Detect which cell encompasses the target text, then output its (X, Y) center coordinate. 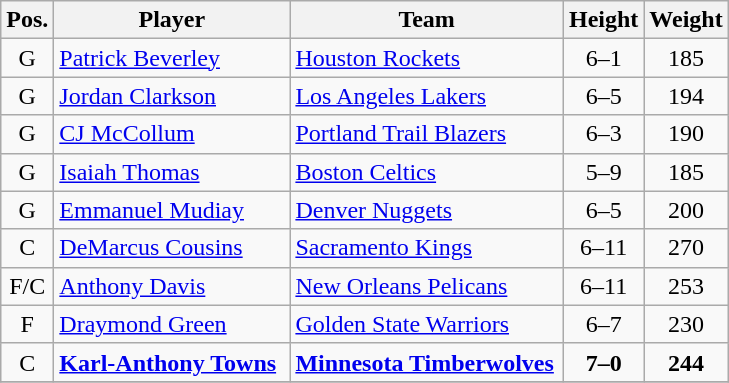
Weight (686, 20)
Sacramento Kings (427, 248)
194 (686, 96)
Emmanuel Mudiay (172, 210)
Anthony Davis (172, 286)
6–3 (603, 134)
Isaiah Thomas (172, 172)
Pos. (28, 20)
6–1 (603, 58)
Draymond Green (172, 324)
Golden State Warriors (427, 324)
Los Angeles Lakers (427, 96)
Boston Celtics (427, 172)
190 (686, 134)
Minnesota Timberwolves (427, 362)
5–9 (603, 172)
Patrick Beverley (172, 58)
CJ McCollum (172, 134)
253 (686, 286)
230 (686, 324)
Portland Trail Blazers (427, 134)
200 (686, 210)
Team (427, 20)
Karl-Anthony Towns (172, 362)
Player (172, 20)
F/C (28, 286)
270 (686, 248)
New Orleans Pelicans (427, 286)
DeMarcus Cousins (172, 248)
244 (686, 362)
Jordan Clarkson (172, 96)
7–0 (603, 362)
F (28, 324)
Denver Nuggets (427, 210)
Houston Rockets (427, 58)
Height (603, 20)
6–7 (603, 324)
